Output the [X, Y] coordinate of the center of the cell containing the given text.  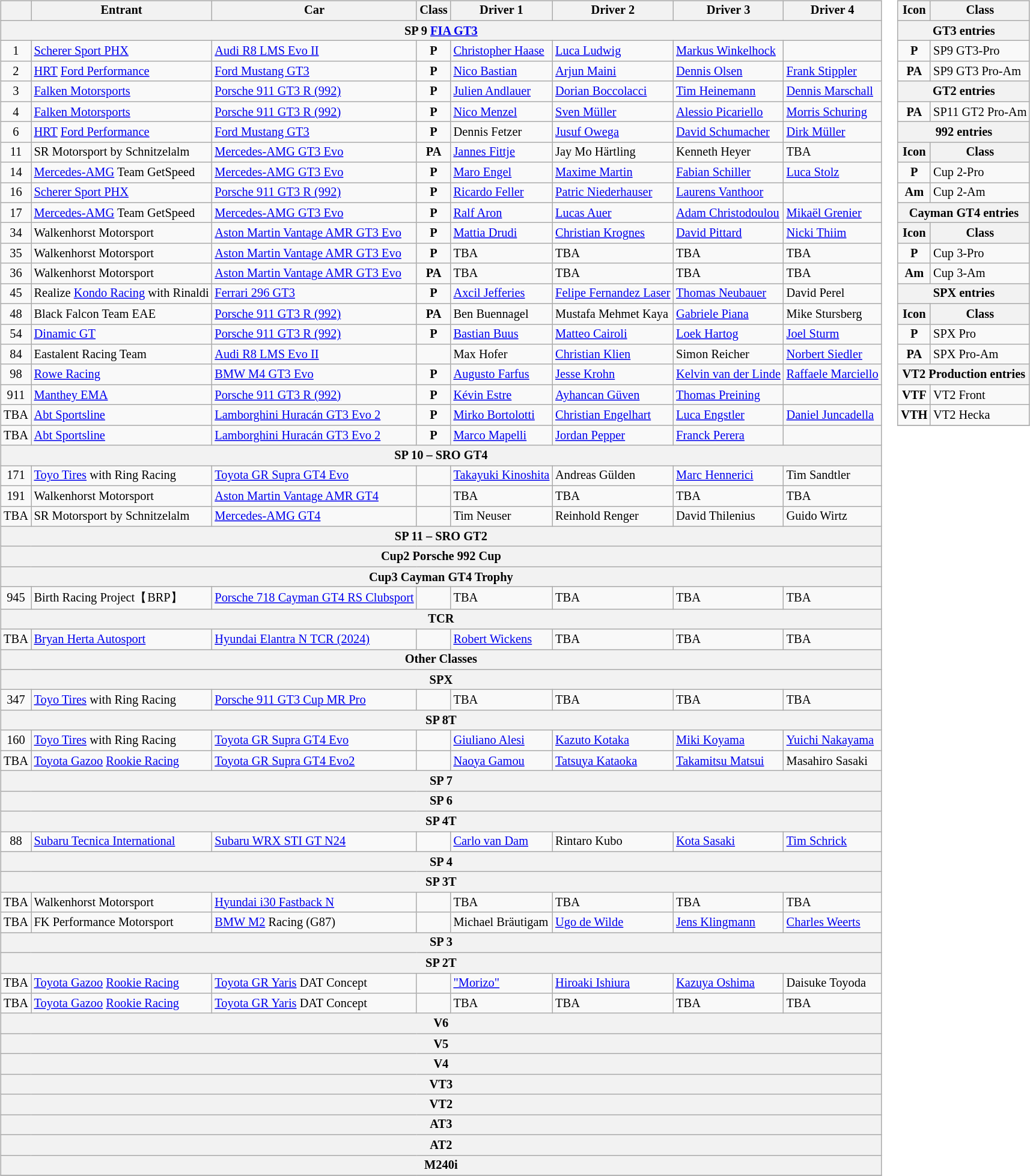
David Thilenius [728, 516]
191 [16, 496]
Driver 3 [728, 11]
Luca Stolz [833, 172]
Realize Kondo Racing with Rinaldi [121, 294]
Robert Wickens [502, 639]
Car [314, 11]
AT3 [441, 1125]
Julien Andlauer [502, 91]
14 [16, 172]
Kazuto Kotaka [613, 740]
Jordan Pepper [613, 435]
Ferrari 296 GT3 [314, 294]
David Perel [833, 294]
Cup 2-Pro [980, 172]
SP 11 – SRO GT2 [441, 537]
SP 8T [441, 721]
Yuichi Nakayama [833, 740]
Cup3 Cayman GT4 Trophy [441, 577]
SP 6 [441, 801]
Frank Stippler [833, 72]
Dennis Marschall [833, 91]
911 [16, 395]
160 [16, 740]
Sven Müller [613, 112]
Nico Bastian [502, 72]
Ayhancan Güven [613, 395]
Eastalent Racing Team [121, 355]
Michael Bräutigam [502, 922]
Toyota GR Supra GT4 Evo2 [314, 761]
SPX [441, 680]
SPX Pro [980, 334]
Daniel Juncadella [833, 415]
Andreas Gülden [613, 476]
Porsche 718 Cayman GT4 RS Clubsport [314, 599]
Rintaro Kubo [613, 842]
Cayman GT4 entries [964, 213]
Jay Mo Härtling [613, 152]
SP 4 [441, 862]
Daisuke Toyoda [833, 983]
Driver 1 [502, 11]
Takayuki Kinoshita [502, 476]
Mercedes-AMG GT4 [314, 516]
Hiroaki Ishiura [613, 983]
Gabriele Piana [728, 314]
Birth Racing Project【BRP】 [121, 599]
SP 9 FIA GT3 [441, 31]
Subaru Tecnica International [121, 842]
Tim Schrick [833, 842]
Joel Sturm [833, 334]
AT2 [441, 1145]
Subaru WRX STI GT N24 [314, 842]
Tim Neuser [502, 516]
48 [16, 314]
SP 3T [441, 882]
Franck Perera [728, 435]
Alessio Picariello [728, 112]
VTH [914, 415]
Fabian Schiller [728, 172]
Jannes Fittje [502, 152]
Driver 2 [613, 11]
David Pittard [728, 233]
V6 [441, 1023]
Kazuya Oshima [728, 983]
17 [16, 213]
Mustafa Mehmet Kaya [613, 314]
347 [16, 700]
SPX Pro-Am [980, 355]
Arjun Maini [613, 72]
Black Falcon Team EAE [121, 314]
Jesse Krohn [613, 374]
Cup2 Porsche 992 Cup [441, 556]
3 [16, 91]
Takamitsu Matsui [728, 761]
M240i [441, 1165]
Manthey EMA [121, 395]
Marco Mapelli [502, 435]
45 [16, 294]
"Morizo" [502, 983]
Mirko Bortolotti [502, 415]
Christian Engelhart [613, 415]
Cup 3-Am [980, 273]
GT3 entries [964, 31]
Christian Klien [613, 355]
Norbert Siedler [833, 355]
Luca Engstler [728, 415]
VT3 [441, 1084]
SP 4T [441, 821]
Driver 4 [833, 11]
Hyundai i30 Fastback N [314, 903]
Mikaël Grenier [833, 213]
Dennis Fetzer [502, 132]
Matteo Cairoli [613, 334]
VT2 Production entries [964, 374]
Reinhold Renger [613, 516]
34 [16, 233]
Dinamic GT [121, 334]
171 [16, 476]
Nico Menzel [502, 112]
Mattia Drudi [502, 233]
SP 2T [441, 963]
David Schumacher [728, 132]
Aston Martin Vantage AMR GT4 [314, 496]
Thomas Preining [728, 395]
Lucas Auer [613, 213]
4 [16, 112]
FK Performance Motorsport [121, 922]
84 [16, 355]
Christian Krognes [613, 233]
Ben Buennagel [502, 314]
Entrant [121, 11]
SP 7 [441, 781]
Other Classes [441, 660]
11 [16, 152]
Thomas Neubauer [728, 294]
Jusuf Owega [613, 132]
SP11 GT2 Pro-Am [980, 112]
Max Hofer [502, 355]
Maxime Martin [613, 172]
VTF [914, 395]
SPX entries [964, 294]
Kévin Estre [502, 395]
Marc Hennerici [728, 476]
SP 10 – SRO GT4 [441, 455]
Nicki Thiim [833, 233]
SP9 GT3-Pro [980, 51]
BMW M2 Racing (G87) [314, 922]
Christopher Haase [502, 51]
Raffaele Marciello [833, 374]
Markus Winkelhock [728, 51]
Kenneth Heyer [728, 152]
Dorian Boccolacci [613, 91]
Jens Klingmann [728, 922]
2 [16, 72]
Charles Weerts [833, 922]
TCR [441, 619]
992 entries [964, 132]
Dennis Olsen [728, 72]
VT2 Hecka [980, 415]
Miki Koyama [728, 740]
SP 3 [441, 943]
VT2 [441, 1104]
Rowe Racing [121, 374]
Naoya Gamou [502, 761]
VT2 Front [980, 395]
Guido Wirtz [833, 516]
GT2 entries [964, 91]
Carlo van Dam [502, 842]
945 [16, 599]
Felipe Fernandez Laser [613, 294]
Loek Hartog [728, 334]
Luca Ludwig [613, 51]
Cup 3-Pro [980, 254]
Tatsuya Kataoka [613, 761]
V4 [441, 1064]
V5 [441, 1044]
BMW M4 GT3 Evo [314, 374]
16 [16, 193]
Axcil Jefferies [502, 294]
Hyundai Elantra N TCR (2024) [314, 639]
1 [16, 51]
Dirk Müller [833, 132]
Kota Sasaki [728, 842]
Patric Niederhauser [613, 193]
Tim Sandtler [833, 476]
Morris Schuring [833, 112]
88 [16, 842]
Augusto Farfus [502, 374]
Giuliano Alesi [502, 740]
Laurens Vanthoor [728, 193]
Maro Engel [502, 172]
54 [16, 334]
Ralf Aron [502, 213]
36 [16, 273]
Bastian Buus [502, 334]
Ricardo Feller [502, 193]
35 [16, 254]
Masahiro Sasaki [833, 761]
6 [16, 132]
Ugo de Wilde [613, 922]
Bryan Herta Autosport [121, 639]
Cup 2-Am [980, 193]
Tim Heinemann [728, 91]
Kelvin van der Linde [728, 374]
Mike Stursberg [833, 314]
SP9 GT3 Pro-Am [980, 72]
Adam Christodoulou [728, 213]
Porsche 911 GT3 Cup MR Pro [314, 700]
Simon Reicher [728, 355]
98 [16, 374]
